Search for the cell housing the specified text and yield its [x, y] center coordinate. 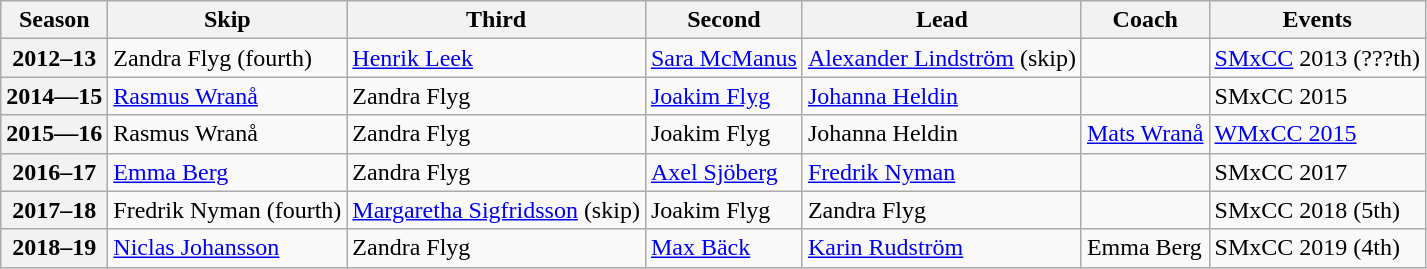
2014—15 [54, 96]
WMxCC 2015 [1317, 134]
SMxCC 2018 (5th) [1317, 210]
Sara McManus [724, 58]
Alexander Lindström (skip) [942, 58]
Axel Sjöberg [724, 172]
2018–19 [54, 248]
2015—16 [54, 134]
SMxCC 2017 [1317, 172]
Max Bäck [724, 248]
2012–13 [54, 58]
2017–18 [54, 210]
Zandra Flyg (fourth) [228, 58]
SMxCC 2013 (???th) [1317, 58]
Third [496, 20]
2016–17 [54, 172]
Second [724, 20]
Mats Wranå [1145, 134]
Skip [228, 20]
Lead [942, 20]
Margaretha Sigfridsson (skip) [496, 210]
Fredrik Nyman [942, 172]
Niclas Johansson [228, 248]
Fredrik Nyman (fourth) [228, 210]
Season [54, 20]
Henrik Leek [496, 58]
SMxCC 2015 [1317, 96]
Events [1317, 20]
SMxCC 2019 (4th) [1317, 248]
Karin Rudström [942, 248]
Coach [1145, 20]
